Return the (X, Y) coordinate for the center point of the cell that contains the specified text.  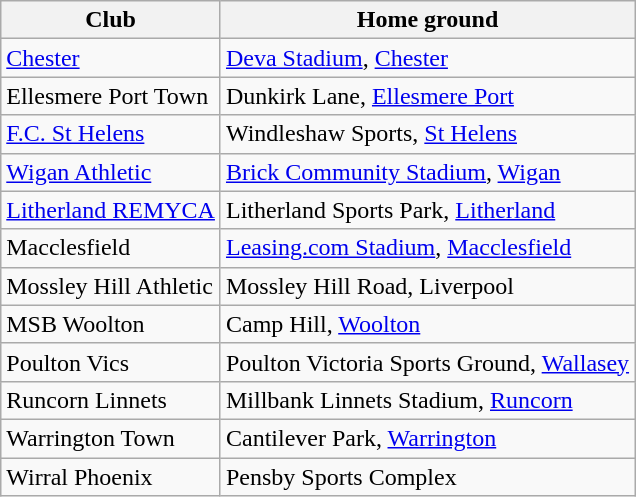
Club (111, 20)
Millbank Linnets Stadium, Runcorn (427, 400)
Brick Community Stadium, Wigan (427, 172)
Ellesmere Port Town (111, 96)
Mossley Hill Road, Liverpool (427, 286)
Poulton Victoria Sports Ground, Wallasey (427, 362)
Warrington Town (111, 438)
Wirral Phoenix (111, 477)
F.C. St Helens (111, 134)
Chester (111, 58)
Windleshaw Sports, St Helens (427, 134)
Camp Hill, Woolton (427, 324)
Home ground (427, 20)
MSB Woolton (111, 324)
Wigan Athletic (111, 172)
Poulton Vics (111, 362)
Runcorn Linnets (111, 400)
Cantilever Park, Warrington (427, 438)
Mossley Hill Athletic (111, 286)
Pensby Sports Complex (427, 477)
Deva Stadium, Chester (427, 58)
Litherland Sports Park, Litherland (427, 210)
Macclesfield (111, 248)
Leasing.com Stadium, Macclesfield (427, 248)
Dunkirk Lane, Ellesmere Port (427, 96)
Litherland REMYCA (111, 210)
